Return the (x, y) coordinate for the center point of the cell that contains the specified text.  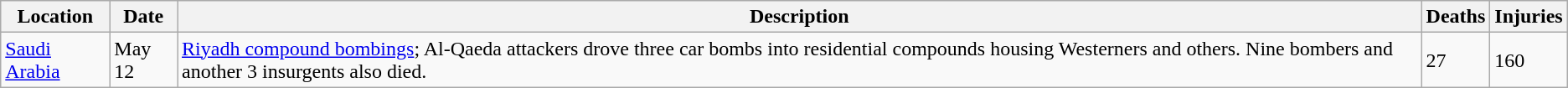
27 (1456, 60)
Saudi Arabia (55, 60)
Deaths (1456, 17)
Location (55, 17)
May 12 (144, 60)
Date (144, 17)
160 (1529, 60)
Description (800, 17)
Injuries (1529, 17)
